Extract the (X, Y) coordinate from the center of the cell holding the provided text.  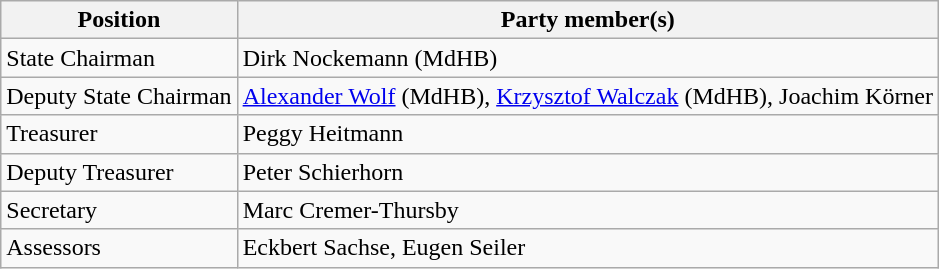
Peter Schierhorn (588, 172)
Deputy Treasurer (119, 172)
State Chairman (119, 58)
Dirk Nockemann (MdHB) (588, 58)
Assessors (119, 248)
Marc Cremer-Thursby (588, 210)
Alexander Wolf (MdHB), Krzysztof Walczak (MdHB), Joachim Körner (588, 96)
Deputy State Chairman (119, 96)
Party member(s) (588, 20)
Eckbert Sachse, Eugen Seiler (588, 248)
Position (119, 20)
Treasurer (119, 134)
Peggy Heitmann (588, 134)
Secretary (119, 210)
